Identify which cell holds the provided text, then report its [X, Y] central coordinate. 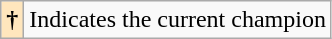
Indicates the current champion [178, 20]
† [12, 20]
